Determine the (x, y) coordinate at the center of the cell enclosing the given text.  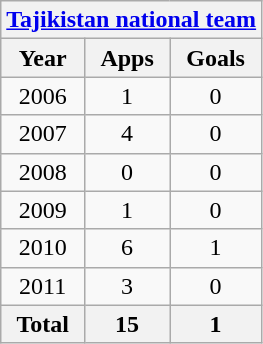
Total (43, 324)
2007 (43, 134)
6 (128, 248)
Year (43, 58)
2009 (43, 210)
2011 (43, 286)
2008 (43, 172)
15 (128, 324)
2010 (43, 248)
Goals (216, 58)
2006 (43, 96)
3 (128, 286)
4 (128, 134)
Apps (128, 58)
Tajikistan national team (132, 20)
